Return (x, y) of the center of cell containing provided text 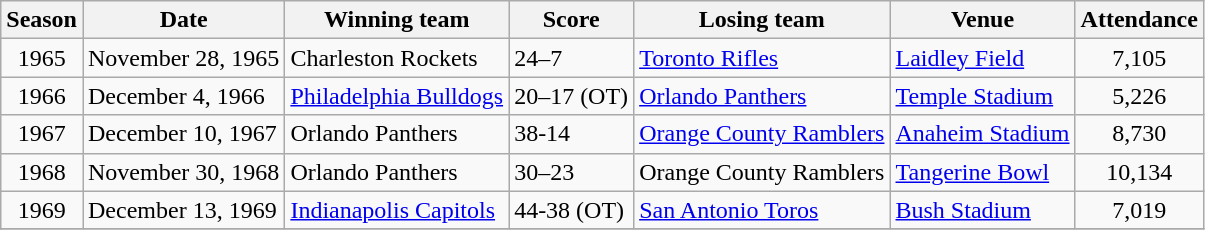
Venue (982, 20)
44-38 (OT) (572, 210)
Score (572, 20)
Losing team (762, 20)
1965 (42, 58)
December 10, 1967 (183, 134)
December 4, 1966 (183, 96)
1969 (42, 210)
December 13, 1969 (183, 210)
Charleston Rockets (397, 58)
Tangerine Bowl (982, 172)
10,134 (1139, 172)
Philadelphia Bulldogs (397, 96)
5,226 (1139, 96)
1968 (42, 172)
Winning team (397, 20)
7,019 (1139, 210)
20–17 (OT) (572, 96)
Indianapolis Capitols (397, 210)
Toronto Rifles (762, 58)
30–23 (572, 172)
November 30, 1968 (183, 172)
Laidley Field (982, 58)
Attendance (1139, 20)
Anaheim Stadium (982, 134)
24–7 (572, 58)
7,105 (1139, 58)
Date (183, 20)
November 28, 1965 (183, 58)
8,730 (1139, 134)
Bush Stadium (982, 210)
1966 (42, 96)
San Antonio Toros (762, 210)
Temple Stadium (982, 96)
38-14 (572, 134)
1967 (42, 134)
Season (42, 20)
